Search for the cell housing the specified text and yield its [x, y] center coordinate. 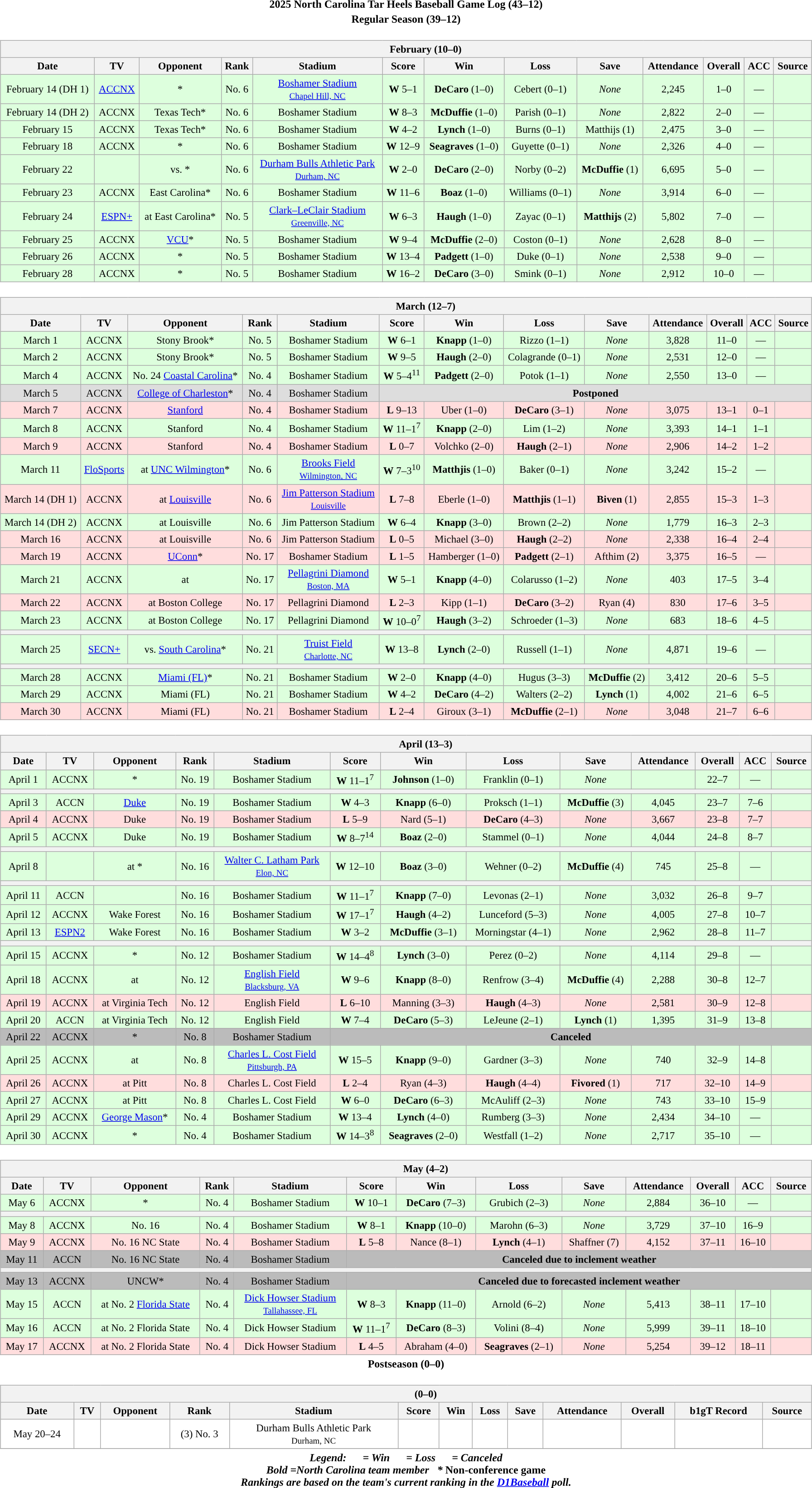
39–12 [713, 1346]
2,338 [678, 539]
Perez (0–2) [513, 955]
23–7 [717, 802]
Colagrande (0–1) [545, 357]
19–6 [727, 649]
March 21 [41, 579]
Giroux (3–1) [464, 712]
W 10–07 [401, 620]
5,999 [658, 1328]
College of Charleston* [185, 393]
April 11 [24, 895]
W 8–1 [372, 1225]
2,822 [673, 112]
Norby (0–2) [540, 170]
Morningstar (4–1) [513, 932]
DeCaro (3–0) [464, 273]
McDuffie (1) [610, 170]
Boshamer StadiumChapel Hill, NC [317, 89]
5–0 [724, 170]
April 30 [24, 1135]
15–3 [727, 499]
February 25 [48, 239]
February 22 [48, 170]
George Mason* [135, 1117]
Canceled due to inclement weather [579, 1259]
36–10 [713, 1203]
3,828 [678, 340]
vs. * [180, 170]
Renfrow (3–4) [513, 980]
4,045 [663, 802]
Westfall (1–2) [513, 1135]
Rumberg (3–3) [513, 1117]
Russell (1–1) [545, 649]
McDuffie (2–1) [545, 712]
Uber (1–0) [464, 410]
W 6–0 [355, 1100]
6–5 [761, 694]
at * [135, 867]
February 14 (DH 1) [48, 89]
March 7 [41, 410]
May 20–24 [37, 1434]
5–5 [761, 678]
L 6–10 [355, 1003]
UNCW* [146, 1281]
March 22 [41, 602]
Knapp (9–0) [423, 1060]
16–3 [727, 522]
Abraham (4–0) [436, 1346]
Brooks FieldWilmington, NC [329, 470]
5,413 [658, 1304]
2,245 [673, 89]
16–9 [753, 1225]
8–0 [724, 239]
vs. South Carolina* [185, 649]
W 17–17 [355, 914]
ESPN2 [70, 932]
Knapp (1–0) [464, 340]
13–8 [755, 1020]
2,475 [673, 130]
W 9–4 [403, 239]
May 16 [22, 1328]
W 6–1 [401, 340]
VCU* [180, 239]
2,531 [678, 357]
Parish (0–1) [540, 112]
9–7 [755, 895]
SECN+ [104, 649]
Ryan (4–3) [423, 1083]
2,717 [663, 1135]
at UNC Wilmington* [185, 470]
Dick Howser StadiumTallahassee, FL [290, 1304]
Baker (0–1) [545, 470]
UConn* [185, 556]
Guyette (0–1) [540, 146]
2,326 [673, 146]
L 0–5 [401, 539]
McDuffie (3) [595, 802]
Williams (0–1) [540, 193]
403 [678, 579]
4,871 [678, 649]
21–6 [727, 694]
3,914 [673, 193]
4,002 [678, 694]
March 11 [41, 470]
3,412 [678, 678]
Burns (0–1) [540, 130]
W 14–48 [355, 955]
5,254 [658, 1346]
29–8 [717, 955]
Pellagrini DiamondBoston, MA [329, 579]
FloSports [104, 470]
McDuffie (1–0) [464, 112]
April 19 [24, 1003]
1–2 [761, 446]
Rizzo (1–1) [545, 340]
Lynch (1–0) [464, 130]
DeCaro (4–3) [513, 819]
East Carolina* [180, 193]
Charles L. Cost FieldPittsburgh, PA [272, 1060]
April 18 [24, 980]
DeCaro (7–3) [436, 1203]
April 26 [24, 1083]
1,395 [663, 1020]
16–5 [727, 556]
Grubich (2–3) [519, 1203]
May 17 [22, 1346]
McDuffie (2–0) [464, 239]
W 15–5 [355, 1060]
May 6 [22, 1203]
Potok (1–1) [545, 375]
30–9 [717, 1003]
16–10 [753, 1242]
13–0 [727, 375]
Walters (2–2) [545, 694]
Walter C. Latham ParkElon, NC [272, 867]
Canceled due to forecasted inclement weather [579, 1281]
April 15 [24, 955]
Shaffner (7) [594, 1242]
DeCaro (2–0) [464, 170]
Kipp (1–1) [464, 602]
Fivored (1) [595, 1083]
Boaz (3–0) [423, 867]
11–0 [727, 340]
DeCaro (3–1) [545, 410]
DeCaro (6–3) [423, 1100]
Jim Patterson StadiumLouisville [329, 499]
12–7 [755, 980]
15–9 [755, 1100]
Lim (1–2) [545, 428]
3–5 [761, 602]
745 [663, 867]
Truist FieldCharlotte, NC [329, 649]
12–0 [727, 357]
L 5–9 [355, 819]
Knapp (2–0) [464, 428]
6–6 [761, 712]
3,048 [678, 712]
February 15 [48, 130]
W 14–38 [355, 1135]
Schroeder (1–3) [545, 620]
Ryan (4) [617, 602]
Haugh (4–4) [513, 1083]
W 12–10 [355, 867]
Proksch (1–1) [513, 802]
Haugh (2–1) [545, 446]
Boaz (1–0) [464, 193]
30–8 [717, 980]
March 14 (DH 1) [41, 499]
39–11 [713, 1328]
Padgett (2–1) [545, 556]
32–10 [717, 1083]
Padgett (2–0) [464, 375]
W 16–2 [403, 273]
Nard (5–1) [423, 819]
February 24 [48, 216]
2,581 [663, 1003]
4–5 [761, 620]
10–0 [724, 273]
W 10–1 [372, 1203]
McDuffie (2) [617, 678]
W 9–6 [355, 980]
37–10 [713, 1225]
Seagraves (2–0) [423, 1135]
Matthjis (1–1) [545, 499]
740 [663, 1060]
7–0 [724, 216]
February (10–0) [406, 49]
Johnson (1–0) [423, 779]
17–6 [727, 602]
23–8 [717, 819]
Wehner (0–2) [513, 867]
W 7–310 [401, 470]
Lynch (4–0) [423, 1117]
Seagraves (2–1) [519, 1346]
February 26 [48, 256]
(3) No. 3 [199, 1434]
February 18 [48, 146]
Knapp (8–0) [423, 980]
31–9 [717, 1020]
L 0–7 [401, 446]
Haugh (4–2) [423, 914]
Haugh (1–0) [464, 216]
Haugh (2–0) [464, 357]
2,550 [678, 375]
Hamberger (1–0) [464, 556]
35–10 [717, 1135]
Matthijs (1) [610, 130]
37–11 [713, 1242]
Haugh (2–2) [545, 539]
March 28 [41, 678]
Biven (1) [617, 499]
2–0 [724, 112]
4,005 [663, 914]
1,779 [678, 522]
March 4 [41, 375]
Padgett (1–0) [464, 256]
March 8 [41, 428]
3,729 [658, 1225]
4,044 [663, 837]
Cebert (0–1) [540, 89]
March 30 [41, 712]
May 15 [22, 1304]
Manning (3–3) [423, 1003]
W 11–6 [403, 193]
April 4 [24, 819]
Franklin (0–1) [513, 779]
Afthim (2) [617, 556]
18–6 [727, 620]
W 12–9 [403, 146]
2,628 [673, 239]
May 11 [22, 1259]
February 28 [48, 273]
21–7 [727, 712]
L 7–8 [401, 499]
February 14 (DH 2) [48, 112]
April 12 [24, 914]
Volini (8–4) [519, 1328]
683 [678, 620]
Clark–LeClair StadiumGreenville, NC [317, 216]
April (13–3) [406, 744]
Knapp (11–0) [436, 1304]
2,855 [678, 499]
2,884 [658, 1203]
W 3–2 [355, 932]
3–0 [724, 130]
Brown (2–2) [545, 522]
W 9–5 [401, 357]
April 3 [24, 802]
W 6–4 [401, 522]
March 23 [41, 620]
8–7 [755, 837]
Smink (0–1) [540, 273]
Canceled [571, 1037]
2,538 [673, 256]
12–8 [755, 1003]
25–8 [717, 867]
3,032 [663, 895]
May 13 [22, 1281]
March 14 (DH 2) [41, 522]
ESPN+ [117, 216]
L 5–8 [372, 1242]
Lynch (3–0) [423, 955]
743 [663, 1100]
Seagraves (1–0) [464, 146]
3–4 [761, 579]
2,288 [663, 980]
10–7 [755, 914]
2,434 [663, 1117]
14–8 [755, 1060]
DeCaro (3–2) [545, 602]
14–1 [727, 428]
Boaz (2–0) [423, 837]
Volchko (2–0) [464, 446]
33–10 [717, 1100]
Knapp (6–0) [423, 802]
830 [678, 602]
0–1 [761, 410]
(0–0) [406, 1394]
24–8 [717, 837]
Marohn (6–3) [519, 1225]
McDuffie (3–1) [423, 932]
b1gT Record [719, 1411]
April 22 [24, 1037]
2–3 [761, 522]
18–10 [753, 1328]
Postponed [595, 393]
Lunceford (5–3) [513, 914]
March 19 [41, 556]
W 5–411 [401, 375]
L 1–5 [401, 556]
14–2 [727, 446]
Zayac (0–1) [540, 216]
3,667 [663, 819]
April 27 [24, 1100]
Levonas (2–1) [513, 895]
Lynch (4–1) [519, 1242]
Knapp (7–0) [423, 895]
20–6 [727, 678]
6–0 [724, 193]
Stammel (0–1) [513, 837]
DeCaro (8–3) [436, 1328]
W 8–714 [355, 837]
16–4 [727, 539]
March 1 [41, 340]
1–1 [761, 428]
April 1 [24, 779]
6,695 [673, 170]
17–10 [753, 1304]
2,962 [663, 932]
March 5 [41, 393]
3,393 [678, 428]
2,912 [673, 273]
Haugh (3–2) [464, 620]
2,906 [678, 446]
2–4 [761, 539]
7–6 [755, 802]
May 9 [22, 1242]
Arnold (6–2) [519, 1304]
5,802 [673, 216]
Knapp (3–0) [464, 522]
Matthijs (2) [610, 216]
LeJeune (2–1) [513, 1020]
1–3 [761, 499]
717 [663, 1083]
15–2 [727, 470]
W 6–3 [403, 216]
April 29 [24, 1117]
Nance (8–1) [436, 1242]
Haugh (4–3) [513, 1003]
March 2 [41, 357]
April 8 [24, 867]
March 9 [41, 446]
Lynch (2–0) [464, 649]
17–5 [727, 579]
22–7 [717, 779]
4–0 [724, 146]
No. 24 Coastal Carolina* [185, 375]
38–11 [713, 1304]
McAuliff (2–3) [513, 1100]
DeCaro (5–3) [423, 1020]
4,114 [663, 955]
March (12–7) [406, 306]
Knapp (10–0) [436, 1225]
April 13 [24, 932]
27–8 [717, 914]
3,242 [678, 470]
Hugus (3–3) [545, 678]
32–9 [717, 1060]
26–8 [717, 895]
1–0 [724, 89]
3,375 [678, 556]
Michael (3–0) [464, 539]
February 23 [48, 193]
March 29 [41, 694]
13–1 [727, 410]
14–9 [755, 1083]
Gardner (3–3) [513, 1060]
April 20 [24, 1020]
DeCaro (1–0) [464, 89]
Colarusso (1–2) [545, 579]
Matthjis (1–0) [464, 470]
DeCaro (4–2) [464, 694]
Duke (0–1) [540, 256]
34–10 [717, 1117]
18–11 [753, 1346]
W 4–3 [355, 802]
Miami (FL)* [185, 678]
L 9–13 [401, 410]
W 7–4 [355, 1020]
April 25 [24, 1060]
9–0 [724, 256]
English FieldBlacksburg, VA [272, 980]
March 16 [41, 539]
3,075 [678, 410]
Coston (0–1) [540, 239]
L 4–5 [372, 1346]
at East Carolina* [180, 216]
28–8 [717, 932]
May 8 [22, 1225]
7–7 [755, 819]
4,152 [658, 1242]
W 13–8 [401, 649]
Eberle (1–0) [464, 499]
L 2–3 [401, 602]
April 5 [24, 837]
May (4–2) [406, 1169]
March 25 [41, 649]
11–7 [755, 932]
